Output the [x, y] coordinate of the center of the cell containing the given text.  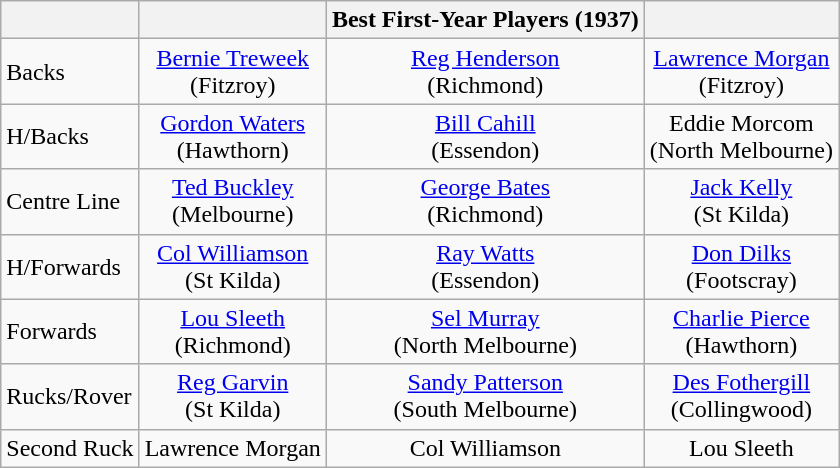
Gordon Waters(Hawthorn) [232, 136]
Sel Murray(North Melbourne) [485, 332]
Forwards [70, 332]
Sandy Patterson(South Melbourne) [485, 396]
Lou Sleeth(Richmond) [232, 332]
Col Williamson [485, 448]
Lou Sleeth [741, 448]
Lawrence Morgan [232, 448]
Bernie Treweek(Fitzroy) [232, 72]
Backs [70, 72]
Eddie Morcom(North Melbourne) [741, 136]
Bill Cahill(Essendon) [485, 136]
Best First-Year Players (1937) [485, 20]
Second Ruck [70, 448]
Reg Garvin(St Kilda) [232, 396]
Centre Line [70, 202]
Rucks/Rover [70, 396]
Ray Watts(Essendon) [485, 266]
H/Backs [70, 136]
George Bates(Richmond) [485, 202]
Col Williamson(St Kilda) [232, 266]
Des Fothergill(Collingwood) [741, 396]
Lawrence Morgan(Fitzroy) [741, 72]
Reg Henderson(Richmond) [485, 72]
Jack Kelly(St Kilda) [741, 202]
Charlie Pierce(Hawthorn) [741, 332]
H/Forwards [70, 266]
Don Dilks(Footscray) [741, 266]
Ted Buckley(Melbourne) [232, 202]
